Identify which cell holds the provided text, then report its (x, y) central coordinate. 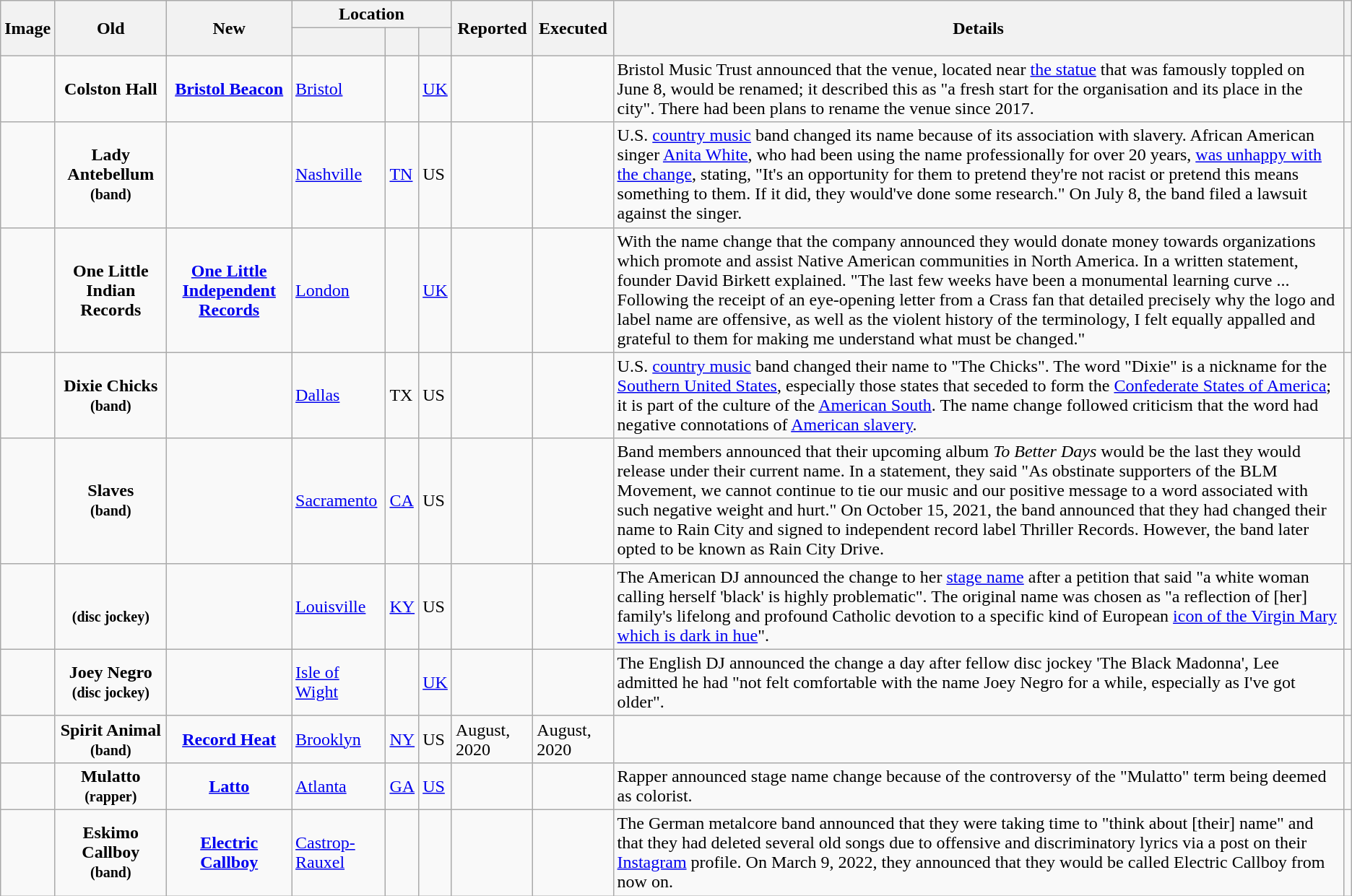
Atlanta (339, 786)
Joey Negro(disc jockey) (111, 682)
Sacramento (339, 501)
New (230, 28)
Nashville (339, 175)
Colston Hall (111, 89)
NY (402, 739)
Details (978, 28)
Brooklyn (339, 739)
Reported (492, 28)
Eskimo Callboy(band) (111, 852)
Isle of Wight (339, 682)
Image (27, 28)
Slaves(band) (111, 501)
Castrop-Rauxel (339, 852)
One Little Indian Records (111, 290)
London (339, 290)
Rapper announced stage name change because of the controversy of the "Mulatto" term being deemed as colorist. (978, 786)
Electric Callboy (230, 852)
Bristol (339, 89)
KY (402, 606)
CA (402, 501)
One Little Independent Records (230, 290)
Old (111, 28)
(disc jockey) (111, 606)
Latto (230, 786)
GA (402, 786)
Spirit Animal(band) (111, 739)
Executed (573, 28)
Louisville (339, 606)
Dixie Chicks(band) (111, 396)
Mulatto(rapper) (111, 786)
TN (402, 175)
Dallas (339, 396)
Bristol Beacon (230, 89)
Record Heat (230, 739)
Lady Antebellum(band) (111, 175)
Location (372, 14)
TX (402, 396)
